Return the [X, Y] coordinate for the center point of the cell that contains the specified text.  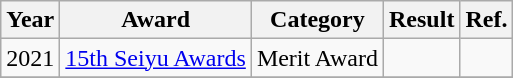
Category [317, 20]
Award [156, 20]
15th Seiyu Awards [156, 58]
Result [422, 20]
Ref. [486, 20]
Merit Award [317, 58]
Year [30, 20]
2021 [30, 58]
